From the cell containing the given text, extract its center point as (X, Y) coordinate. 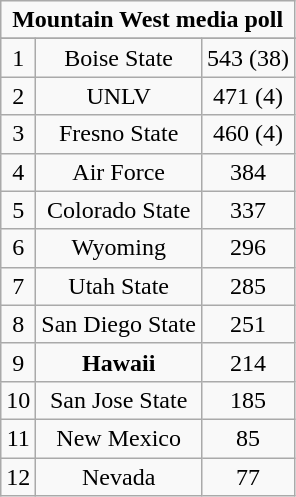
460 (4) (248, 134)
Wyoming (119, 248)
85 (248, 438)
San Jose State (119, 400)
471 (4) (248, 96)
Utah State (119, 286)
1 (18, 58)
296 (248, 248)
Nevada (119, 477)
7 (18, 286)
10 (18, 400)
6 (18, 248)
214 (248, 362)
185 (248, 400)
Mountain West media poll (148, 20)
Air Force (119, 172)
4 (18, 172)
Colorado State (119, 210)
San Diego State (119, 324)
285 (248, 286)
337 (248, 210)
Fresno State (119, 134)
Hawaii (119, 362)
9 (18, 362)
3 (18, 134)
11 (18, 438)
UNLV (119, 96)
8 (18, 324)
384 (248, 172)
251 (248, 324)
New Mexico (119, 438)
77 (248, 477)
543 (38) (248, 58)
2 (18, 96)
12 (18, 477)
Boise State (119, 58)
5 (18, 210)
